Capture the cell that displays the provided text and extract its [X, Y] central coordinate. 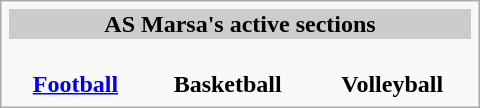
Volleyball [392, 70]
AS Marsa's active sections [240, 24]
Football [75, 70]
Basketball [228, 70]
